Output the (x, y) coordinate of the center of the cell containing the given text.  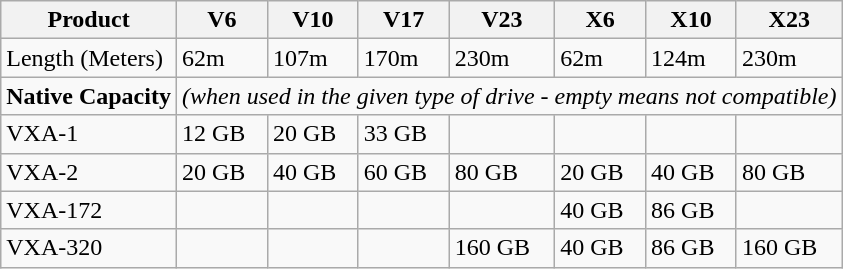
V23 (502, 20)
X23 (789, 20)
X10 (692, 20)
170m (404, 58)
12 GB (222, 134)
124m (692, 58)
Length (Meters) (89, 58)
V10 (312, 20)
Native Capacity (89, 96)
VXA-172 (89, 210)
107m (312, 58)
VXA-320 (89, 248)
(when used in the given type of drive - empty means not compatible) (509, 96)
60 GB (404, 172)
Product (89, 20)
X6 (600, 20)
33 GB (404, 134)
V6 (222, 20)
V17 (404, 20)
VXA-1 (89, 134)
VXA-2 (89, 172)
